Determine the [X, Y] coordinate at the center of the cell enclosing the given text.  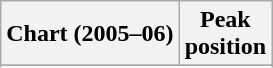
Chart (2005–06) [90, 34]
Peakposition [225, 34]
